From the cell containing the given text, extract its center point as (x, y) coordinate. 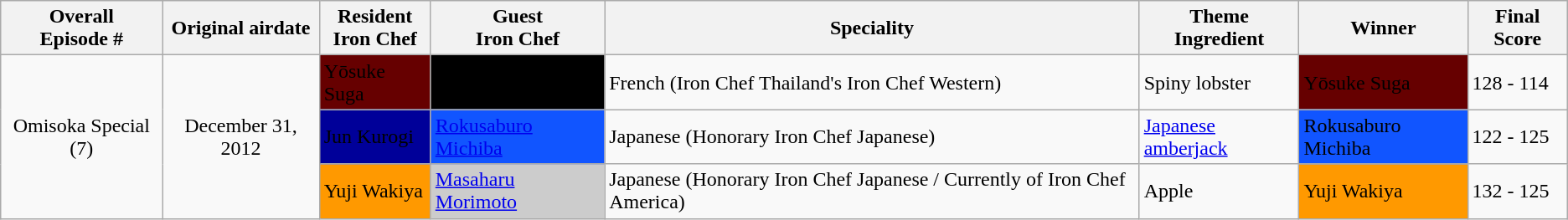
Speciality (872, 28)
Original airdate (241, 28)
December 31, 2012 (241, 137)
Japanese (Honorary Iron Chef Japanese) (872, 137)
Winner (1384, 28)
Spiny lobster (1220, 82)
Theme Ingredient (1220, 28)
Japanese amberjack (1220, 137)
Final Score (1518, 28)
128 - 114 (1518, 82)
Ian Chalermkittichai (518, 82)
122 - 125 (1518, 137)
132 - 125 (1518, 191)
Masaharu Morimoto (518, 191)
Japanese (Honorary Iron Chef Japanese / Currently of Iron Chef America) (872, 191)
ResidentIron Chef (375, 28)
OverallEpisode # (82, 28)
Apple (1220, 191)
Jun Kurogi (375, 137)
GuestIron Chef (518, 28)
French (Iron Chef Thailand's Iron Chef Western) (872, 82)
Omisoka Special (7) (82, 137)
